Scan for the cell matching the given text and deliver its [X, Y] coordinate at center. 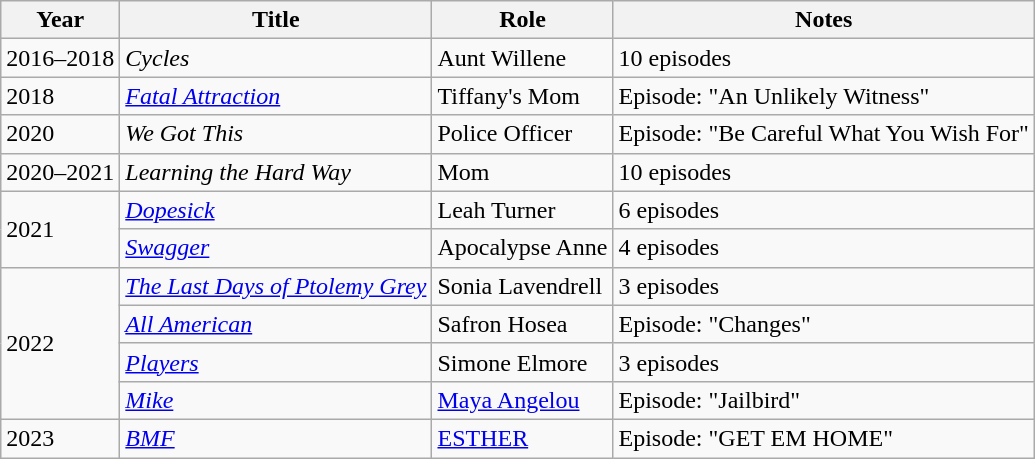
All American [276, 324]
2023 [60, 438]
Apocalypse Anne [522, 248]
Simone Elmore [522, 362]
Episode: "GET EM HOME" [824, 438]
2022 [60, 343]
ESTHER [522, 438]
BMF [276, 438]
4 episodes [824, 248]
Learning the Hard Way [276, 172]
Tiffany's Mom [522, 96]
Role [522, 20]
Cycles [276, 58]
Sonia Lavendrell [522, 286]
Episode: "Be Careful What You Wish For" [824, 134]
Swagger [276, 248]
Police Officer [522, 134]
2018 [60, 96]
Players [276, 362]
Fatal Attraction [276, 96]
Episode: "Jailbird" [824, 400]
2016–2018 [60, 58]
Safron Hosea [522, 324]
We Got This [276, 134]
Maya Angelou [522, 400]
Year [60, 20]
The Last Days of Ptolemy Grey [276, 286]
2021 [60, 229]
Mike [276, 400]
Episode: "Changes" [824, 324]
Dopesick [276, 210]
6 episodes [824, 210]
2020–2021 [60, 172]
Leah Turner [522, 210]
Notes [824, 20]
2020 [60, 134]
Episode: "An Unlikely Witness" [824, 96]
Mom [522, 172]
Aunt Willene [522, 58]
Title [276, 20]
